Detect which cell encompasses the target text, then output its (X, Y) center coordinate. 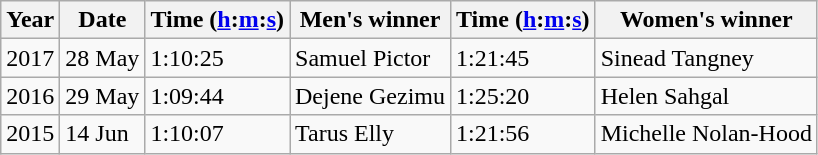
Helen Sahgal (706, 96)
1:21:45 (522, 58)
Tarus Elly (370, 134)
1:21:56 (522, 134)
28 May (102, 58)
Samuel Pictor (370, 58)
1:09:44 (218, 96)
Date (102, 20)
1:10:07 (218, 134)
1:25:20 (522, 96)
14 Jun (102, 134)
2015 (30, 134)
2017 (30, 58)
1:10:25 (218, 58)
Michelle Nolan-Hood (706, 134)
Men's winner (370, 20)
2016 (30, 96)
Dejene Gezimu (370, 96)
Year (30, 20)
Women's winner (706, 20)
Sinead Tangney (706, 58)
29 May (102, 96)
